Provide the (x, y) coordinate of the cell's center where the given text is located.  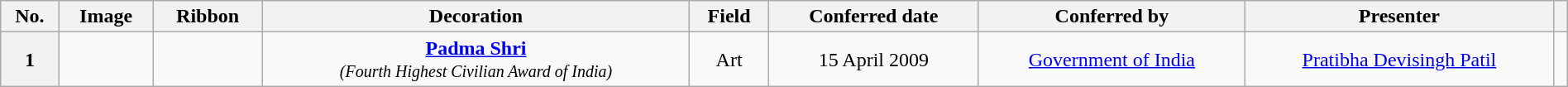
Image (106, 17)
Art (729, 60)
Padma Shri(Fourth Highest Civilian Award of India) (476, 60)
No. (30, 17)
Decoration (476, 17)
15 April 2009 (873, 60)
Conferred by (1111, 17)
Pratibha Devisingh Patil (1399, 60)
Ribbon (208, 17)
1 (30, 60)
Conferred date (873, 17)
Government of India (1111, 60)
Field (729, 17)
Presenter (1399, 17)
